Pinpoint the cell where the given text exists, returning its [x, y] midpoint coordinate. 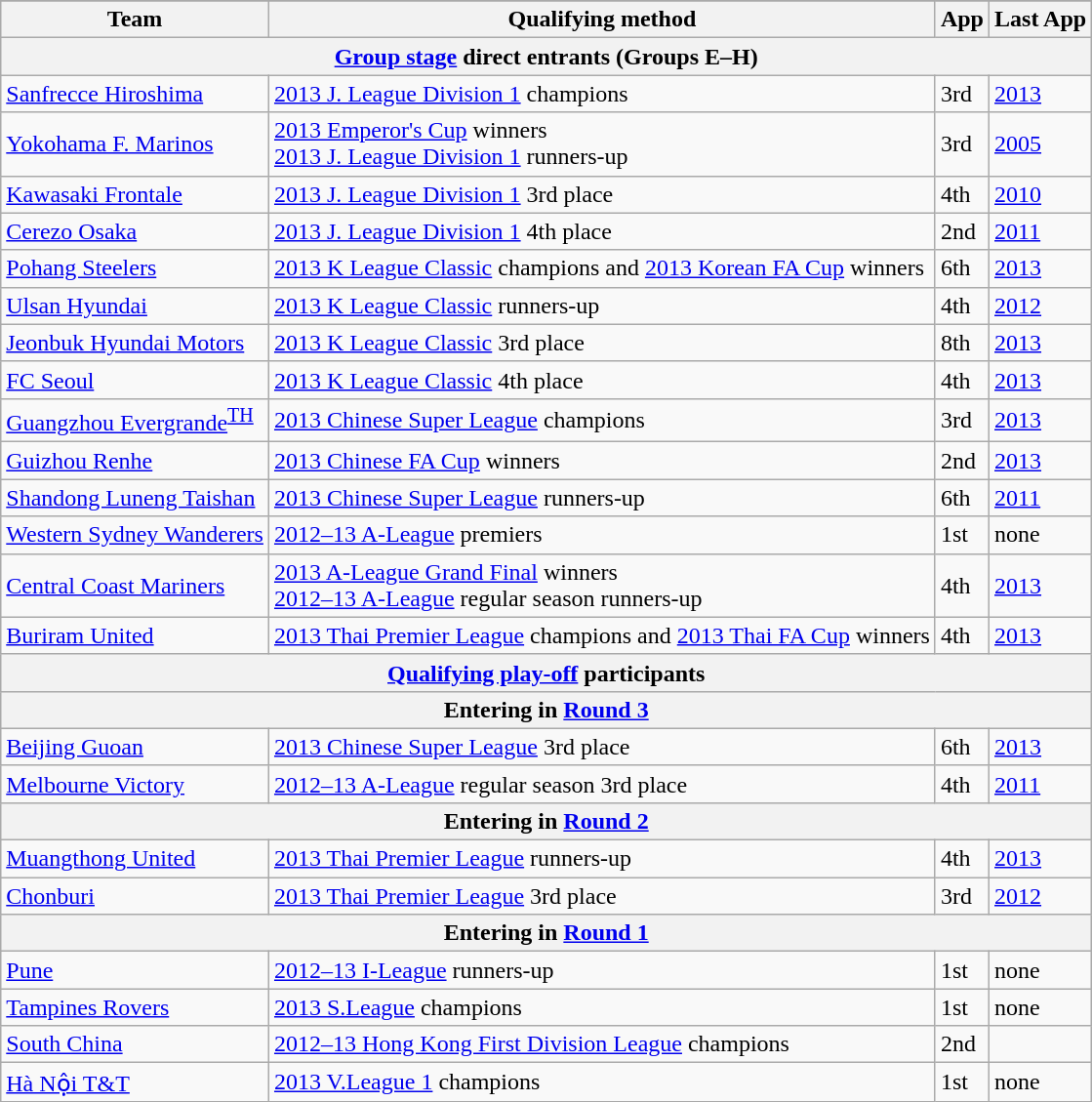
2013 Chinese Super League runners-up [601, 498]
Muangthong United [135, 859]
Central Coast Mariners [135, 586]
Ulsan Hyundai [135, 306]
Entering in Round 3 [546, 710]
Pune [135, 970]
2013 K League Classic runners-up [601, 306]
2013 K League Classic 3rd place [601, 343]
Guizhou Renhe [135, 461]
2012–13 Hong Kong First Division League champions [601, 1044]
2013 Chinese Super League 3rd place [601, 747]
2013 Chinese Super League champions [601, 420]
Group stage direct entrants (Groups E–H) [546, 57]
2013 V.League 1 champions [601, 1082]
Yokohama F. Marinos [135, 144]
2013 Chinese FA Cup winners [601, 461]
Entering in Round 1 [546, 933]
2013 J. League Division 1 champions [601, 94]
Western Sydney Wanderers [135, 535]
South China [135, 1044]
2012–13 A-League regular season 3rd place [601, 784]
2013 S.League champions [601, 1007]
2005 [1040, 144]
Pohang Steelers [135, 268]
Jeonbuk Hyundai Motors [135, 343]
Chonburi [135, 896]
Hà Nội T&T [135, 1082]
Buriram United [135, 635]
Qualifying method [601, 20]
8th [962, 343]
Team [135, 20]
Qualifying play-off participants [546, 673]
2012–13 I-League runners-up [601, 970]
2010 [1040, 194]
FC Seoul [135, 380]
2013 J. League Division 1 3rd place [601, 194]
2013 Emperor's Cup winners2013 J. League Division 1 runners-up [601, 144]
Tampines Rovers [135, 1007]
2013 Thai Premier League runners-up [601, 859]
App [962, 20]
Last App [1040, 20]
Entering in Round 2 [546, 821]
Sanfrecce Hiroshima [135, 94]
2013 K League Classic champions and 2013 Korean FA Cup winners [601, 268]
Shandong Luneng Taishan [135, 498]
Beijing Guoan [135, 747]
Guangzhou EvergrandeTH [135, 420]
Melbourne Victory [135, 784]
Cerezo Osaka [135, 231]
Kawasaki Frontale [135, 194]
2013 Thai Premier League 3rd place [601, 896]
2013 Thai Premier League champions and 2013 Thai FA Cup winners [601, 635]
2012–13 A-League premiers [601, 535]
2013 A-League Grand Final winners2012–13 A-League regular season runners-up [601, 586]
2013 K League Classic 4th place [601, 380]
2013 J. League Division 1 4th place [601, 231]
